Detect which cell encompasses the target text, then output its [X, Y] center coordinate. 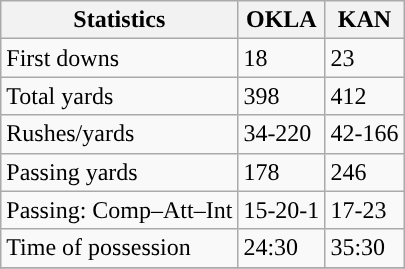
Passing: Comp–Att–Int [120, 210]
Passing yards [120, 172]
246 [364, 172]
18 [282, 58]
OKLA [282, 20]
42-166 [364, 134]
First downs [120, 58]
17-23 [364, 210]
15-20-1 [282, 210]
398 [282, 96]
Statistics [120, 20]
Time of possession [120, 248]
Rushes/yards [120, 134]
24:30 [282, 248]
412 [364, 96]
KAN [364, 20]
Total yards [120, 96]
35:30 [364, 248]
178 [282, 172]
23 [364, 58]
34-220 [282, 134]
